Scan for the cell matching the given text and deliver its [x, y] coordinate at center. 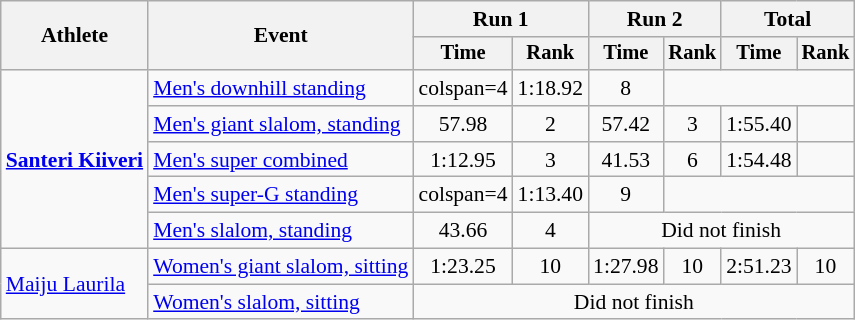
1:18.92 [550, 88]
1:12.95 [462, 160]
2:51.23 [758, 267]
1:27.98 [626, 267]
Total [788, 19]
1:55.40 [758, 124]
Women's giant slalom, sitting [280, 267]
Run 1 [500, 19]
41.53 [626, 160]
43.66 [462, 231]
1:23.25 [462, 267]
9 [626, 195]
6 [693, 160]
57.42 [626, 124]
Maiju Laurila [74, 284]
4 [550, 231]
1:54.48 [758, 160]
Men's super combined [280, 160]
Women's slalom, sitting [280, 302]
Men's slalom, standing [280, 231]
Athlete [74, 36]
Event [280, 36]
Santeri Kiiveri [74, 159]
Run 2 [654, 19]
57.98 [462, 124]
1:13.40 [550, 195]
2 [550, 124]
Men's super-G standing [280, 195]
Men's giant slalom, standing [280, 124]
Men's downhill standing [280, 88]
8 [626, 88]
